For the text-containing cell, return its midpoint in [X, Y] coordinate format. 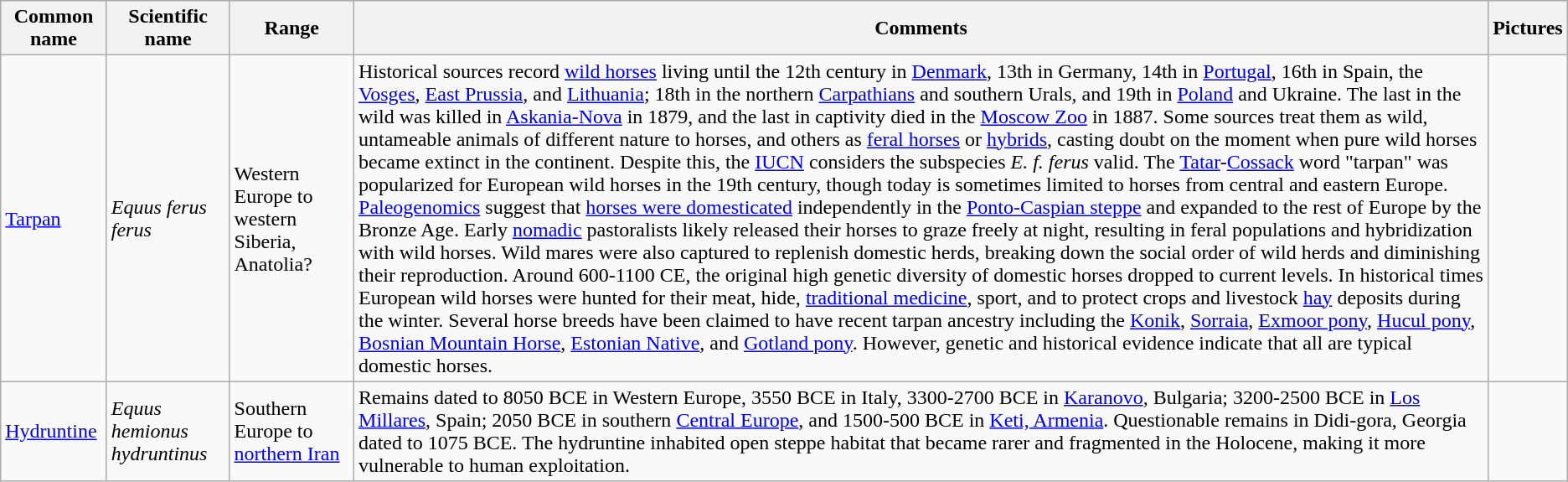
Southern Europe to northern Iran [291, 431]
Range [291, 29]
Western Europe to western Siberia, Anatolia? [291, 218]
Equus hemionus hydruntinus [168, 431]
Equus ferus ferus [168, 218]
Comments [921, 29]
Pictures [1528, 29]
Common name [54, 29]
Tarpan [54, 218]
Scientific name [168, 29]
Hydruntine [54, 431]
